Scan for the cell matching the given text and deliver its [X, Y] coordinate at center. 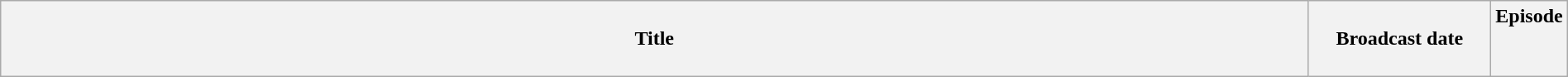
Broadcast date [1399, 39]
Episode [1529, 39]
Title [655, 39]
